Output the [X, Y] coordinate of the center of the cell containing the given text.  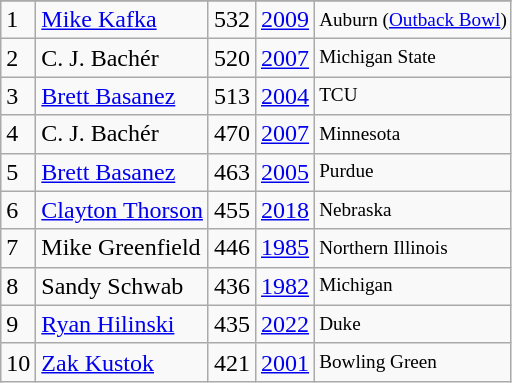
Minnesota [414, 134]
TCU [414, 96]
Northern Illinois [414, 248]
4 [18, 134]
Mike Kafka [122, 20]
3 [18, 96]
Duke [414, 324]
Michigan [414, 286]
2005 [284, 172]
10 [18, 362]
6 [18, 210]
2 [18, 58]
Mike Greenfield [122, 248]
2004 [284, 96]
532 [232, 20]
470 [232, 134]
Ryan Hilinski [122, 324]
Nebraska [414, 210]
7 [18, 248]
Auburn (Outback Bowl) [414, 20]
435 [232, 324]
Purdue [414, 172]
1 [18, 20]
Clayton Thorson [122, 210]
2018 [284, 210]
520 [232, 58]
421 [232, 362]
1982 [284, 286]
455 [232, 210]
1985 [284, 248]
Bowling Green [414, 362]
8 [18, 286]
2009 [284, 20]
Zak Kustok [122, 362]
513 [232, 96]
446 [232, 248]
436 [232, 286]
5 [18, 172]
463 [232, 172]
Sandy Schwab [122, 286]
9 [18, 324]
Michigan State [414, 58]
2022 [284, 324]
2001 [284, 362]
